Identify which cell holds the provided text, then report its [x, y] central coordinate. 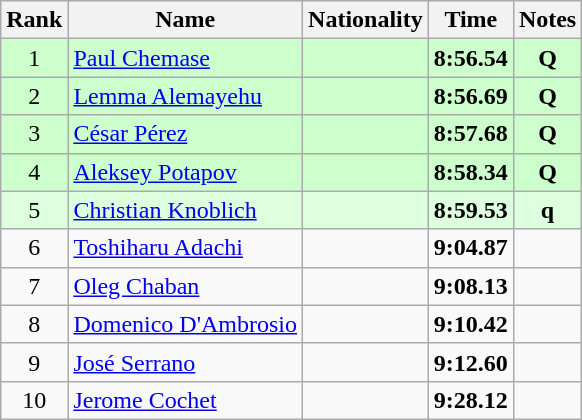
José Serrano [186, 362]
8:57.68 [470, 134]
9 [34, 362]
César Pérez [186, 134]
Paul Chemase [186, 58]
9:12.60 [470, 362]
3 [34, 134]
4 [34, 172]
8:58.34 [470, 172]
8:56.54 [470, 58]
8:56.69 [470, 96]
2 [34, 96]
Time [470, 20]
Nationality [366, 20]
6 [34, 248]
Notes [547, 20]
Rank [34, 20]
Jerome Cochet [186, 400]
8:59.53 [470, 210]
Domenico D'Ambrosio [186, 324]
5 [34, 210]
9:04.87 [470, 248]
10 [34, 400]
1 [34, 58]
Aleksey Potapov [186, 172]
Lemma Alemayehu [186, 96]
8 [34, 324]
q [547, 210]
7 [34, 286]
9:08.13 [470, 286]
Christian Knoblich [186, 210]
9:10.42 [470, 324]
9:28.12 [470, 400]
Oleg Chaban [186, 286]
Toshiharu Adachi [186, 248]
Name [186, 20]
